Detect which cell encompasses the target text, then output its [x, y] center coordinate. 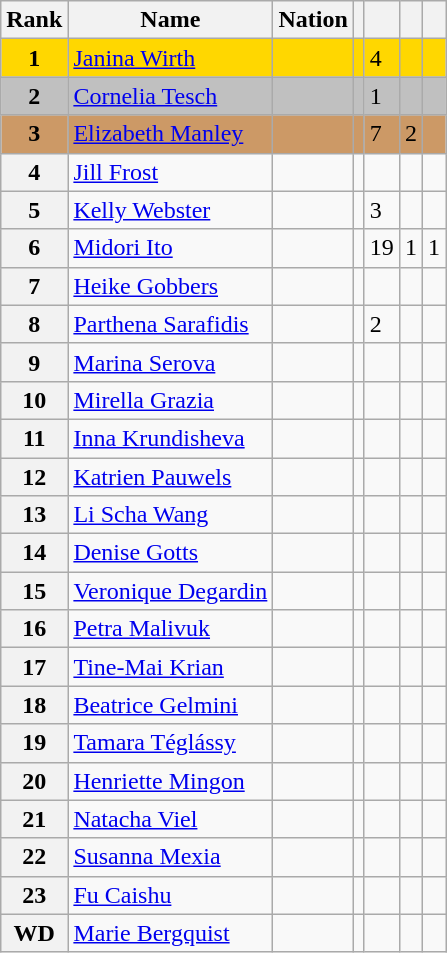
Fu Caishu [170, 895]
17 [34, 667]
14 [34, 553]
Name [170, 20]
Heike Gobbers [170, 286]
22 [34, 857]
Susanna Mexia [170, 857]
Elizabeth Manley [170, 134]
Marina Serova [170, 362]
13 [34, 515]
Li Scha Wang [170, 515]
6 [34, 248]
Janina Wirth [170, 58]
5 [34, 210]
Inna Krundisheva [170, 438]
15 [34, 591]
18 [34, 705]
20 [34, 781]
Henriette Mingon [170, 781]
8 [34, 324]
Veronique Degardin [170, 591]
23 [34, 895]
Petra Malivuk [170, 629]
16 [34, 629]
Beatrice Gelmini [170, 705]
Nation [313, 20]
12 [34, 477]
Mirella Grazia [170, 400]
Parthena Sarafidis [170, 324]
Rank [34, 20]
Midori Ito [170, 248]
Marie Bergquist [170, 933]
Cornelia Tesch [170, 96]
Tamara Téglássy [170, 743]
9 [34, 362]
21 [34, 819]
Denise Gotts [170, 553]
Kelly Webster [170, 210]
WD [34, 933]
Jill Frost [170, 172]
Natacha Viel [170, 819]
11 [34, 438]
Tine-Mai Krian [170, 667]
10 [34, 400]
Katrien Pauwels [170, 477]
